Determine the (X, Y) coordinate at the center of the cell enclosing the given text.  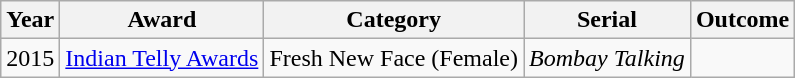
Award (162, 20)
Bombay Talking (608, 58)
Fresh New Face (Female) (394, 58)
Indian Telly Awards (162, 58)
2015 (30, 58)
Year (30, 20)
Serial (608, 20)
Category (394, 20)
Outcome (742, 20)
